Find where the given text appears and provide that cell's center as [x, y] coordinate. 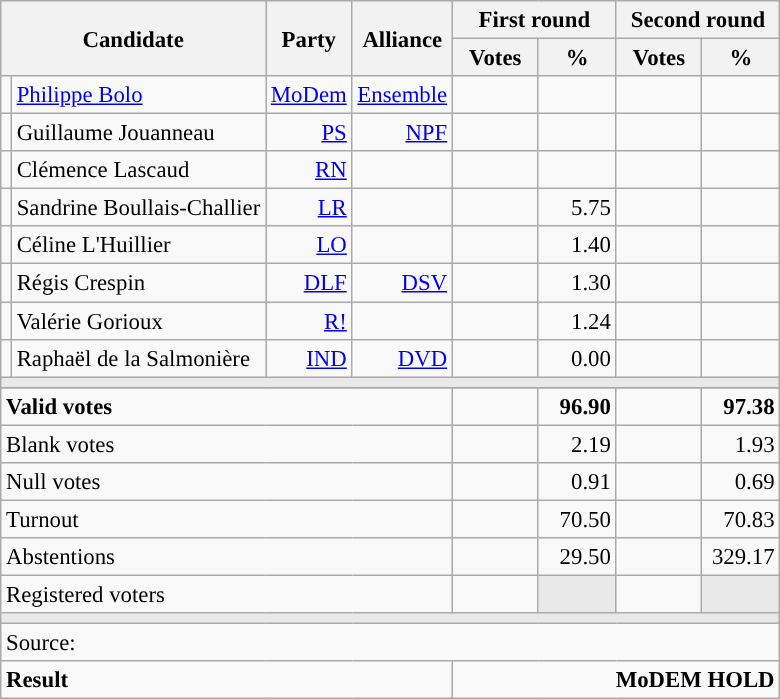
MoDEM HOLD [616, 680]
29.50 [577, 557]
2.19 [577, 444]
Turnout [227, 519]
Alliance [402, 38]
1.40 [577, 245]
Result [227, 680]
Party [310, 38]
NPF [402, 133]
70.50 [577, 519]
Blank votes [227, 444]
RN [310, 170]
Clémence Lascaud [138, 170]
Guillaume Jouanneau [138, 133]
70.83 [741, 519]
96.90 [577, 406]
DSV [402, 283]
Source: [390, 643]
Second round [698, 20]
Régis Crespin [138, 283]
0.69 [741, 482]
Registered voters [227, 594]
Candidate [134, 38]
Ensemble [402, 95]
PS [310, 133]
Null votes [227, 482]
DLF [310, 283]
Céline L'Huillier [138, 245]
1.93 [741, 444]
97.38 [741, 406]
LR [310, 208]
329.17 [741, 557]
MoDem [310, 95]
First round [534, 20]
1.30 [577, 283]
Sandrine Boullais-Challier [138, 208]
IND [310, 358]
LO [310, 245]
Valérie Gorioux [138, 321]
Abstentions [227, 557]
0.91 [577, 482]
0.00 [577, 358]
5.75 [577, 208]
Valid votes [227, 406]
R! [310, 321]
Raphaël de la Salmonière [138, 358]
1.24 [577, 321]
Philippe Bolo [138, 95]
DVD [402, 358]
